Determine the [x, y] coordinate at the center of the cell enclosing the given text.  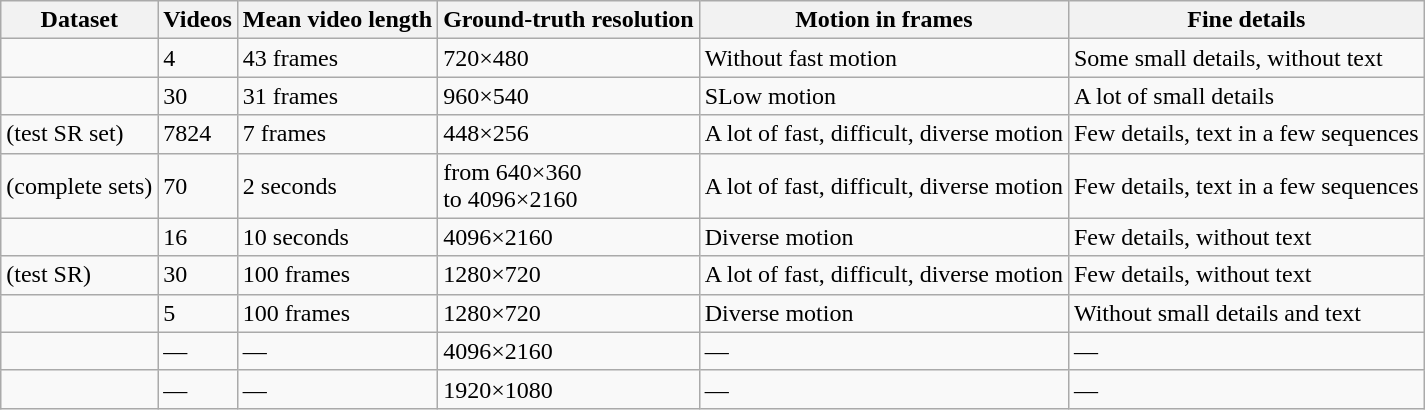
Dataset [80, 20]
16 [198, 237]
Some small details, without text [1246, 58]
Ground-truth resolution [569, 20]
Fine details [1246, 20]
Videos [198, 20]
10 seconds [337, 237]
448×256 [569, 134]
720×480 [569, 58]
Motion in frames [884, 20]
Without small details and text [1246, 313]
(test SR set) [80, 134]
960×540 [569, 96]
SLow motion [884, 96]
4 [198, 58]
from 640×360 to 4096×2160 [569, 186]
A lot of small details [1246, 96]
7824 [198, 134]
7 frames [337, 134]
70 [198, 186]
Mean video length [337, 20]
1920×1080 [569, 389]
5 [198, 313]
Without fast motion [884, 58]
31 frames [337, 96]
(test SR) [80, 275]
(complete sets) [80, 186]
2 seconds [337, 186]
43 frames [337, 58]
